Capture the cell that displays the provided text and extract its [x, y] central coordinate. 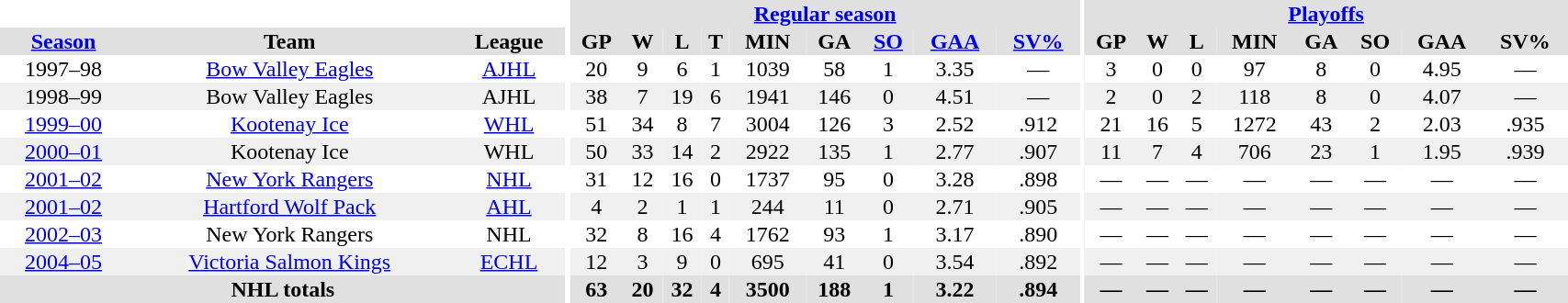
League [509, 41]
AHL [509, 207]
.890 [1038, 234]
50 [596, 151]
T [716, 41]
1941 [768, 96]
31 [596, 179]
.907 [1038, 151]
Hartford Wolf Pack [289, 207]
3.54 [955, 262]
23 [1321, 151]
Playoffs [1326, 14]
2002–03 [63, 234]
2000–01 [63, 151]
.894 [1038, 289]
43 [1321, 124]
.892 [1038, 262]
33 [643, 151]
1039 [768, 69]
38 [596, 96]
.912 [1038, 124]
41 [834, 262]
244 [768, 207]
2.52 [955, 124]
4.95 [1442, 69]
4.07 [1442, 96]
1997–98 [63, 69]
.898 [1038, 179]
146 [834, 96]
5 [1196, 124]
118 [1255, 96]
2004–05 [63, 262]
1272 [1255, 124]
Season [63, 41]
3.22 [955, 289]
2922 [768, 151]
34 [643, 124]
63 [596, 289]
14 [682, 151]
1.95 [1442, 151]
3.17 [955, 234]
3004 [768, 124]
1999–00 [63, 124]
3.35 [955, 69]
188 [834, 289]
126 [834, 124]
19 [682, 96]
3500 [768, 289]
Team [289, 41]
2.03 [1442, 124]
51 [596, 124]
706 [1255, 151]
.935 [1525, 124]
58 [834, 69]
1737 [768, 179]
Regular season [825, 14]
1762 [768, 234]
NHL totals [283, 289]
2.77 [955, 151]
97 [1255, 69]
3.28 [955, 179]
2.71 [955, 207]
1998–99 [63, 96]
.905 [1038, 207]
4.51 [955, 96]
Victoria Salmon Kings [289, 262]
21 [1111, 124]
695 [768, 262]
135 [834, 151]
.939 [1525, 151]
93 [834, 234]
95 [834, 179]
ECHL [509, 262]
